Scan for the cell matching the given text and deliver its [x, y] coordinate at center. 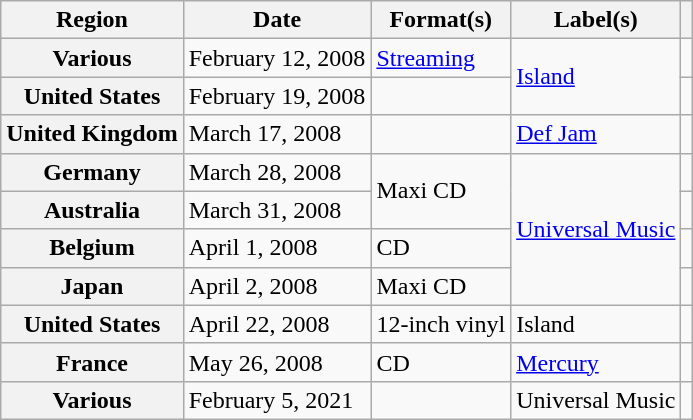
12-inch vinyl [441, 324]
Def Jam [596, 134]
March 17, 2008 [277, 134]
Japan [92, 286]
February 5, 2021 [277, 400]
February 19, 2008 [277, 96]
United Kingdom [92, 134]
Belgium [92, 248]
March 31, 2008 [277, 210]
Australia [92, 210]
Mercury [596, 362]
Region [92, 20]
February 12, 2008 [277, 58]
April 1, 2008 [277, 248]
Streaming [441, 58]
Date [277, 20]
March 28, 2008 [277, 172]
May 26, 2008 [277, 362]
April 22, 2008 [277, 324]
France [92, 362]
Label(s) [596, 20]
April 2, 2008 [277, 286]
Format(s) [441, 20]
Germany [92, 172]
